Pinpoint the cell where the given text exists, returning its [x, y] midpoint coordinate. 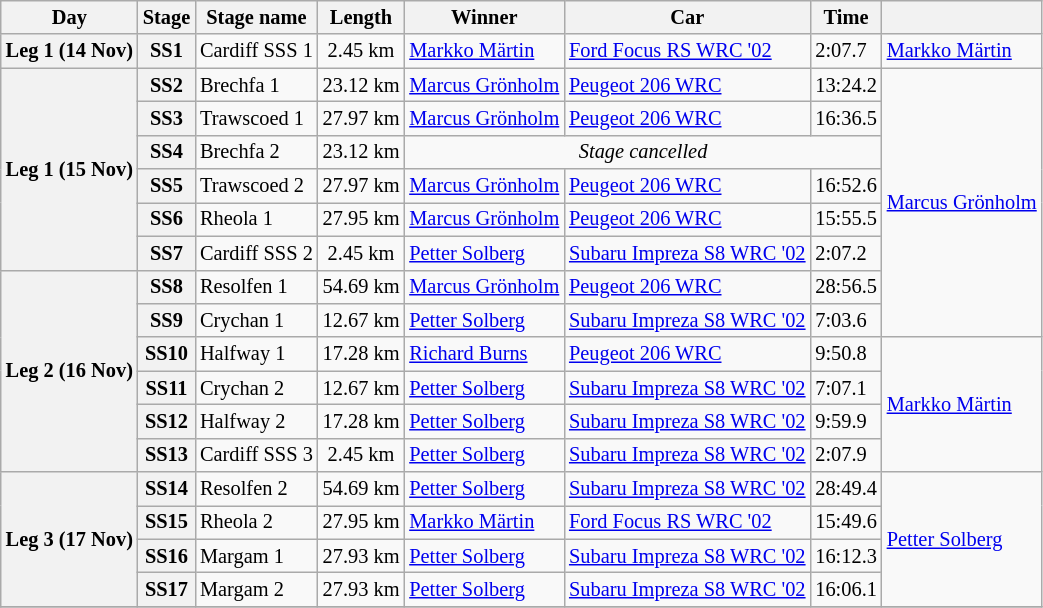
7:03.6 [846, 320]
Leg 1 (14 Nov) [70, 51]
7:07.1 [846, 388]
SS9 [166, 320]
28:49.4 [846, 489]
Time [846, 17]
Richard Burns [484, 354]
SS13 [166, 455]
SS17 [166, 589]
SS10 [166, 354]
Halfway 1 [256, 354]
Stage cancelled [642, 152]
SS1 [166, 51]
Stage [166, 17]
SS15 [166, 522]
SS8 [166, 287]
SS16 [166, 556]
SS14 [166, 489]
SS3 [166, 118]
SS11 [166, 388]
Leg 1 (15 Nov) [70, 169]
Day [70, 17]
SS12 [166, 421]
13:24.2 [846, 85]
15:55.5 [846, 219]
SS2 [166, 85]
SS4 [166, 152]
Winner [484, 17]
Rheola 2 [256, 522]
Resolfen 1 [256, 287]
2:07.7 [846, 51]
Crychan 1 [256, 320]
Margam 2 [256, 589]
Cardiff SSS 3 [256, 455]
16:52.6 [846, 186]
Margam 1 [256, 556]
SS7 [166, 253]
Resolfen 2 [256, 489]
9:59.9 [846, 421]
Length [362, 17]
16:36.5 [846, 118]
Cardiff SSS 1 [256, 51]
9:50.8 [846, 354]
Leg 2 (16 Nov) [70, 371]
SS5 [166, 186]
2:07.9 [846, 455]
Brechfa 1 [256, 85]
16:12.3 [846, 556]
Trawscoed 1 [256, 118]
Rheola 1 [256, 219]
Leg 3 (17 Nov) [70, 540]
Cardiff SSS 2 [256, 253]
Car [687, 17]
SS6 [166, 219]
Stage name [256, 17]
Crychan 2 [256, 388]
2:07.2 [846, 253]
Halfway 2 [256, 421]
15:49.6 [846, 522]
Brechfa 2 [256, 152]
16:06.1 [846, 589]
28:56.5 [846, 287]
Trawscoed 2 [256, 186]
